Output the [x, y] coordinate of the center of the cell containing the given text.  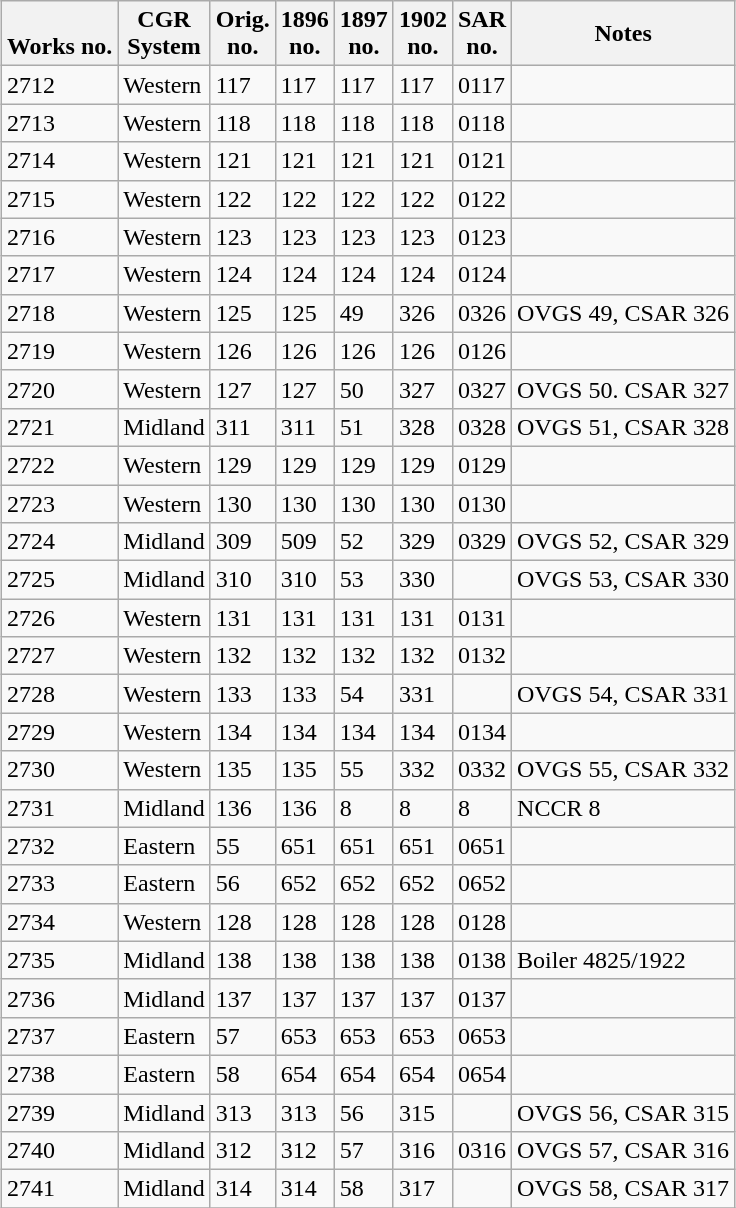
2725 [59, 580]
332 [422, 770]
2718 [59, 313]
2733 [59, 884]
OVGS 55, CSAR 332 [624, 770]
309 [242, 542]
2724 [59, 542]
2715 [59, 199]
Boiler 4825/1922 [624, 960]
2736 [59, 998]
0131 [482, 618]
1896no. [304, 34]
53 [364, 580]
OVGS 57, CSAR 316 [624, 1151]
1902no. [422, 34]
0128 [482, 922]
2714 [59, 161]
2739 [59, 1113]
326 [422, 313]
OVGS 54, CSAR 331 [624, 694]
Works no. [59, 34]
OVGS 53, CSAR 330 [624, 580]
OVGS 52, CSAR 329 [624, 542]
0138 [482, 960]
2729 [59, 732]
317 [422, 1189]
50 [364, 389]
0137 [482, 998]
328 [422, 427]
0326 [482, 313]
0651 [482, 846]
2717 [59, 275]
0124 [482, 275]
0117 [482, 85]
2727 [59, 656]
0653 [482, 1036]
509 [304, 542]
2720 [59, 389]
2723 [59, 503]
331 [422, 694]
51 [364, 427]
2741 [59, 1189]
0654 [482, 1074]
0123 [482, 237]
330 [422, 580]
OVGS 50. CSAR 327 [624, 389]
2732 [59, 846]
OVGS 49, CSAR 326 [624, 313]
329 [422, 542]
327 [422, 389]
0130 [482, 503]
2728 [59, 694]
2712 [59, 85]
Notes [624, 34]
1897no. [364, 34]
2716 [59, 237]
OVGS 58, CSAR 317 [624, 1189]
0332 [482, 770]
2737 [59, 1036]
0328 [482, 427]
316 [422, 1151]
2738 [59, 1074]
49 [364, 313]
2713 [59, 123]
0132 [482, 656]
0327 [482, 389]
0126 [482, 351]
0652 [482, 884]
54 [364, 694]
2740 [59, 1151]
2735 [59, 960]
2722 [59, 465]
0134 [482, 732]
2730 [59, 770]
OVGS 56, CSAR 315 [624, 1113]
0329 [482, 542]
OVGS 51, CSAR 328 [624, 427]
0118 [482, 123]
2731 [59, 808]
52 [364, 542]
315 [422, 1113]
0316 [482, 1151]
CGRSystem [164, 34]
SARno. [482, 34]
0129 [482, 465]
0121 [482, 161]
2726 [59, 618]
Orig.no. [242, 34]
NCCR 8 [624, 808]
2721 [59, 427]
0122 [482, 199]
2719 [59, 351]
2734 [59, 922]
